Provide the (x, y) coordinate of the cell's center where the given text is located.  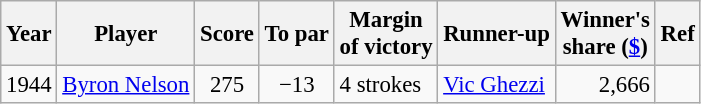
2,666 (605, 85)
Byron Nelson (126, 85)
To par (296, 34)
Year (29, 34)
Player (126, 34)
Score (228, 34)
Ref (678, 34)
Winner'sshare ($) (605, 34)
4 strokes (386, 85)
Runner-up (496, 34)
275 (228, 85)
−13 (296, 85)
1944 (29, 85)
Vic Ghezzi (496, 85)
Marginof victory (386, 34)
